Locate the cell with the specified text and output its (x, y) center coordinate. 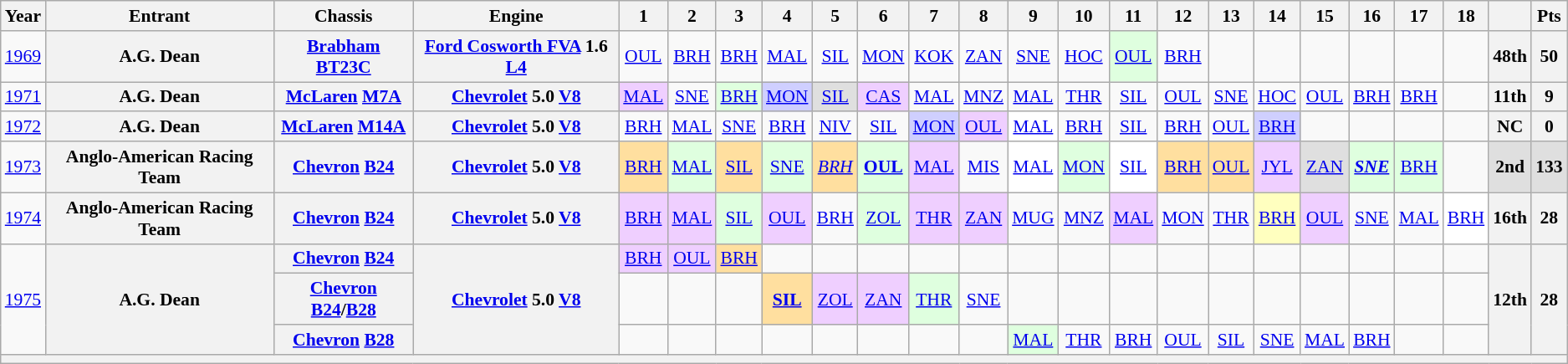
Chassis (343, 16)
48th (1510, 57)
JYL (1277, 167)
1975 (23, 299)
McLaren M7A (343, 97)
McLaren M14A (343, 127)
Year (23, 16)
1971 (23, 97)
10 (1084, 16)
2 (692, 16)
16th (1510, 218)
1 (643, 16)
1973 (23, 167)
16 (1371, 16)
1969 (23, 57)
KOK (933, 57)
Entrant (159, 16)
MIS (983, 167)
MUG (1034, 218)
50 (1549, 57)
1972 (23, 127)
5 (835, 16)
12th (1510, 299)
1974 (23, 218)
11 (1133, 16)
3 (739, 16)
Chevron B24/B28 (343, 300)
CAS (883, 97)
12 (1182, 16)
6 (883, 16)
15 (1325, 16)
Ford Cosworth FVA 1.6 L4 (516, 57)
17 (1419, 16)
14 (1277, 16)
13 (1231, 16)
Engine (516, 16)
NC (1510, 127)
NIV (835, 127)
Pts (1549, 16)
8 (983, 16)
7 (933, 16)
133 (1549, 167)
Chevron B28 (343, 340)
11th (1510, 97)
Brabham BT23C (343, 57)
2nd (1510, 167)
18 (1467, 16)
4 (788, 16)
0 (1549, 127)
